Return the (x, y) coordinate for the center point of the cell that contains the specified text.  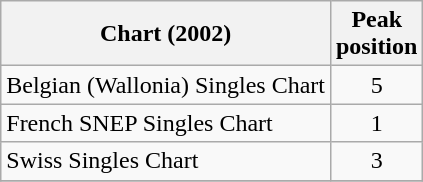
Belgian (Wallonia) Singles Chart (166, 85)
5 (376, 85)
3 (376, 161)
1 (376, 123)
Swiss Singles Chart (166, 161)
French SNEP Singles Chart (166, 123)
Peakposition (376, 34)
Chart (2002) (166, 34)
